Find where the given text appears and provide that cell's center as (X, Y) coordinate. 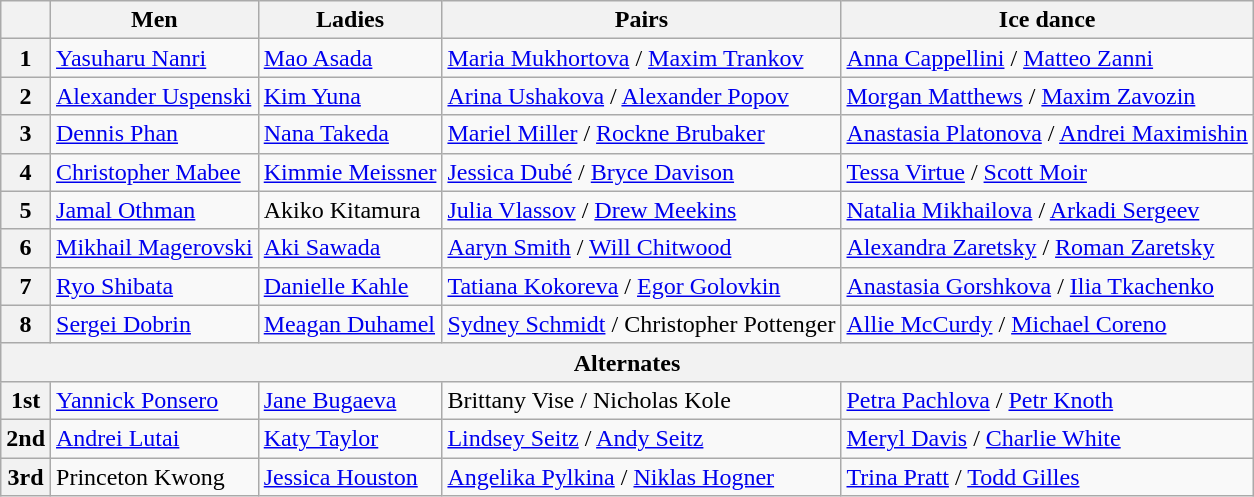
Trina Pratt / Todd Gilles (1047, 477)
Jessica Houston (350, 477)
Meryl Davis / Charlie White (1047, 438)
Aki Sawada (350, 248)
1st (26, 400)
Ladies (350, 20)
Allie McCurdy / Michael Coreno (1047, 324)
Aaryn Smith / Will Chitwood (642, 248)
Maria Mukhortova / Maxim Trankov (642, 58)
Andrei Lutai (155, 438)
Natalia Mikhailova / Arkadi Sergeev (1047, 210)
Angelika Pylkina / Niklas Hogner (642, 477)
Lindsey Seitz / Andy Seitz (642, 438)
Yasuharu Nanri (155, 58)
6 (26, 248)
Men (155, 20)
Mao Asada (350, 58)
5 (26, 210)
Kim Yuna (350, 96)
Jamal Othman (155, 210)
Jane Bugaeva (350, 400)
7 (26, 286)
1 (26, 58)
Dennis Phan (155, 134)
4 (26, 172)
3 (26, 134)
Petra Pachlova / Petr Knoth (1047, 400)
Tatiana Kokoreva / Egor Golovkin (642, 286)
Sydney Schmidt / Christopher Pottenger (642, 324)
Mariel Miller / Rockne Brubaker (642, 134)
Katy Taylor (350, 438)
Alexandra Zaretsky / Roman Zaretsky (1047, 248)
Princeton Kwong (155, 477)
Ice dance (1047, 20)
Ryo Shibata (155, 286)
Meagan Duhamel (350, 324)
Pairs (642, 20)
Julia Vlassov / Drew Meekins (642, 210)
2 (26, 96)
Jessica Dubé / Bryce Davison (642, 172)
Danielle Kahle (350, 286)
Arina Ushakova / Alexander Popov (642, 96)
Alexander Uspenski (155, 96)
Christopher Mabee (155, 172)
8 (26, 324)
Kimmie Meissner (350, 172)
Morgan Matthews / Maxim Zavozin (1047, 96)
Brittany Vise / Nicholas Kole (642, 400)
3rd (26, 477)
Akiko Kitamura (350, 210)
Alternates (628, 362)
Anastasia Gorshkova / Ilia Tkachenko (1047, 286)
2nd (26, 438)
Anastasia Platonova / Andrei Maximishin (1047, 134)
Yannick Ponsero (155, 400)
Anna Cappellini / Matteo Zanni (1047, 58)
Mikhail Magerovski (155, 248)
Sergei Dobrin (155, 324)
Nana Takeda (350, 134)
Tessa Virtue / Scott Moir (1047, 172)
